Find where the given text appears and provide that cell's center as (x, y) coordinate. 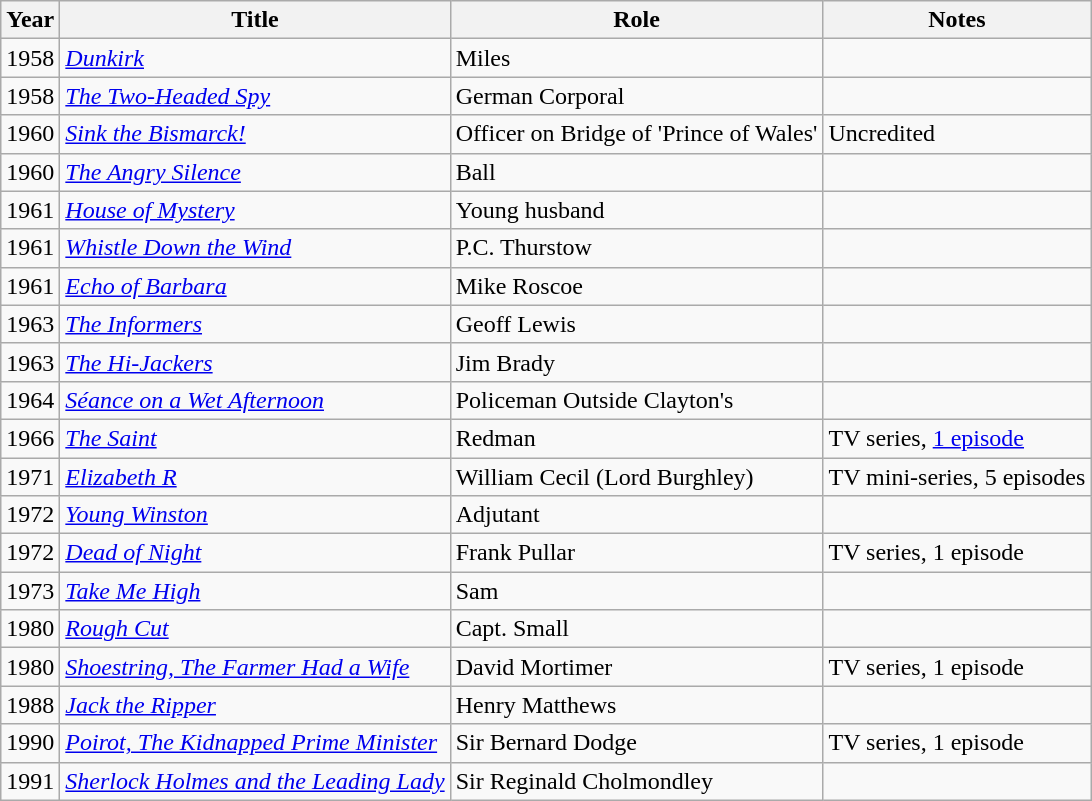
Miles (636, 58)
Dunkirk (255, 58)
Uncredited (957, 134)
Sir Bernard Dodge (636, 743)
1964 (30, 400)
The Two-Headed Spy (255, 96)
Take Me High (255, 591)
Echo of Barbara (255, 286)
P.C. Thurstow (636, 248)
The Angry Silence (255, 172)
David Mortimer (636, 667)
Adjutant (636, 515)
Poirot, The Kidnapped Prime Minister (255, 743)
William Cecil (Lord Burghley) (636, 477)
Officer on Bridge of 'Prince of Wales' (636, 134)
Notes (957, 20)
Year (30, 20)
Mike Roscoe (636, 286)
Séance on a Wet Afternoon (255, 400)
House of Mystery (255, 210)
Young Winston (255, 515)
Jack the Ripper (255, 705)
The Hi-Jackers (255, 362)
Rough Cut (255, 629)
Dead of Night (255, 553)
The Informers (255, 324)
Jim Brady (636, 362)
Young husband (636, 210)
Redman (636, 438)
The Saint (255, 438)
Whistle Down the Wind (255, 248)
German Corporal (636, 96)
Frank Pullar (636, 553)
Role (636, 20)
1991 (30, 781)
Elizabeth R (255, 477)
Sherlock Holmes and the Leading Lady (255, 781)
Sam (636, 591)
Shoestring, The Farmer Had a Wife (255, 667)
1988 (30, 705)
1973 (30, 591)
Henry Matthews (636, 705)
Capt. Small (636, 629)
TV mini-series, 5 episodes (957, 477)
Sir Reginald Cholmondley (636, 781)
Sink the Bismarck! (255, 134)
1966 (30, 438)
Ball (636, 172)
1990 (30, 743)
1971 (30, 477)
Geoff Lewis (636, 324)
Title (255, 20)
Policeman Outside Clayton's (636, 400)
